Identify which cell holds the provided text, then report its [X, Y] central coordinate. 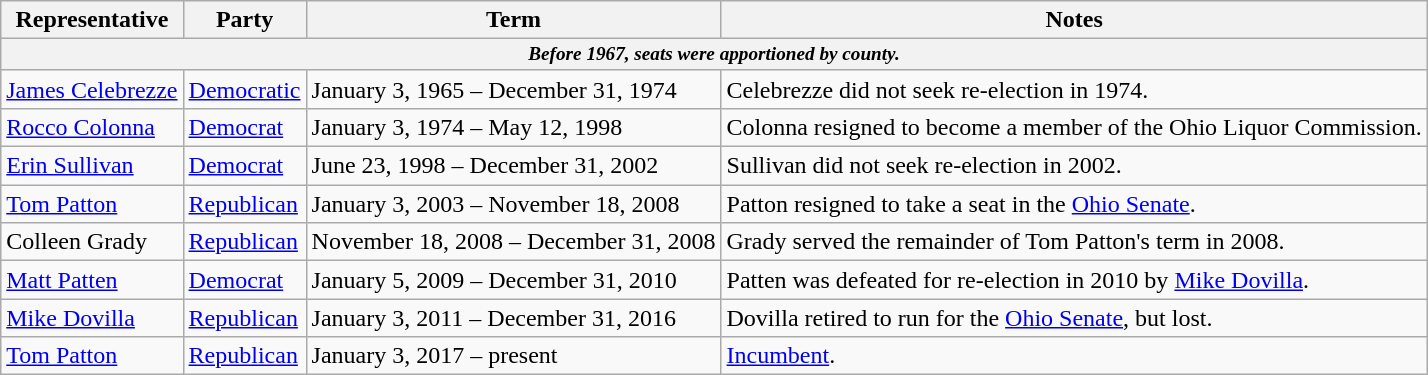
June 23, 1998 – December 31, 2002 [514, 166]
January 3, 2003 – November 18, 2008 [514, 204]
Erin Sullivan [92, 166]
James Celebrezze [92, 89]
January 3, 2017 – present [514, 356]
Sullivan did not seek re-election in 2002. [1074, 166]
Dovilla retired to run for the Ohio Senate, but lost. [1074, 318]
Mike Dovilla [92, 318]
Matt Patten [92, 280]
Colonna resigned to become a member of the Ohio Liquor Commission. [1074, 128]
Incumbent. [1074, 356]
January 3, 1965 – December 31, 1974 [514, 89]
Democratic [244, 89]
Rocco Colonna [92, 128]
Patten was defeated for re-election in 2010 by Mike Dovilla. [1074, 280]
January 3, 1974 – May 12, 1998 [514, 128]
Before 1967, seats were apportioned by county. [714, 55]
Party [244, 20]
Grady served the remainder of Tom Patton's term in 2008. [1074, 242]
Celebrezze did not seek re-election in 1974. [1074, 89]
Term [514, 20]
November 18, 2008 – December 31, 2008 [514, 242]
Colleen Grady [92, 242]
Patton resigned to take a seat in the Ohio Senate. [1074, 204]
Notes [1074, 20]
January 5, 2009 – December 31, 2010 [514, 280]
Representative [92, 20]
January 3, 2011 – December 31, 2016 [514, 318]
